Return the (x, y) coordinate for the center point of the cell that contains the specified text.  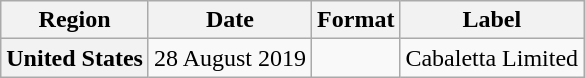
Label (492, 20)
Cabaletta Limited (492, 58)
Format (356, 20)
United States (75, 58)
Region (75, 20)
Date (230, 20)
28 August 2019 (230, 58)
